Capture the cell that displays the provided text and extract its (X, Y) central coordinate. 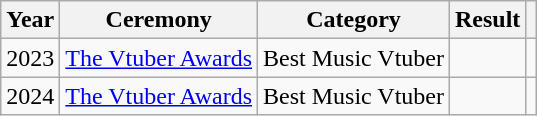
2024 (30, 96)
Year (30, 20)
Category (354, 20)
Result (487, 20)
2023 (30, 58)
Ceremony (159, 20)
